For the text-containing cell, return its midpoint in [x, y] coordinate format. 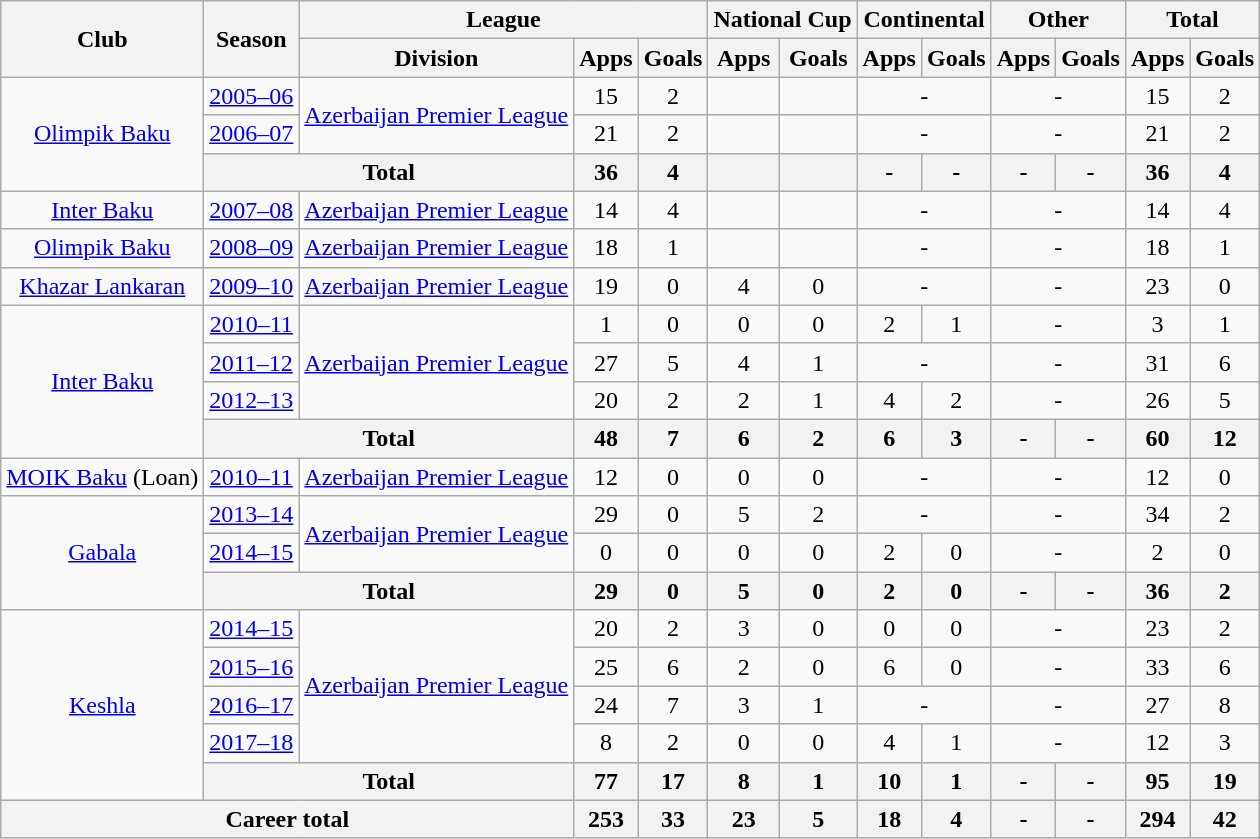
17 [673, 781]
2016–17 [252, 705]
10 [889, 781]
31 [1157, 362]
294 [1157, 819]
Division [436, 58]
MOIK Baku (Loan) [102, 477]
42 [1225, 819]
26 [1157, 400]
2015–16 [252, 667]
25 [606, 667]
48 [606, 438]
Career total [288, 819]
34 [1157, 515]
2007–08 [252, 210]
Khazar Lankaran [102, 286]
2011–12 [252, 362]
Gabala [102, 553]
Keshla [102, 705]
2009–10 [252, 286]
60 [1157, 438]
Other [1058, 20]
2005–06 [252, 96]
Continental [924, 20]
Club [102, 39]
2012–13 [252, 400]
2006–07 [252, 134]
253 [606, 819]
2017–18 [252, 743]
24 [606, 705]
National Cup [782, 20]
95 [1157, 781]
2008–09 [252, 248]
2013–14 [252, 515]
77 [606, 781]
Season [252, 39]
League [504, 20]
